Determine the (x, y) coordinate at the center of the cell enclosing the given text.  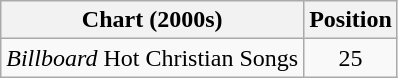
Position (351, 20)
Billboard Hot Christian Songs (152, 58)
Chart (2000s) (152, 20)
25 (351, 58)
